Capture the cell that displays the provided text and extract its [x, y] central coordinate. 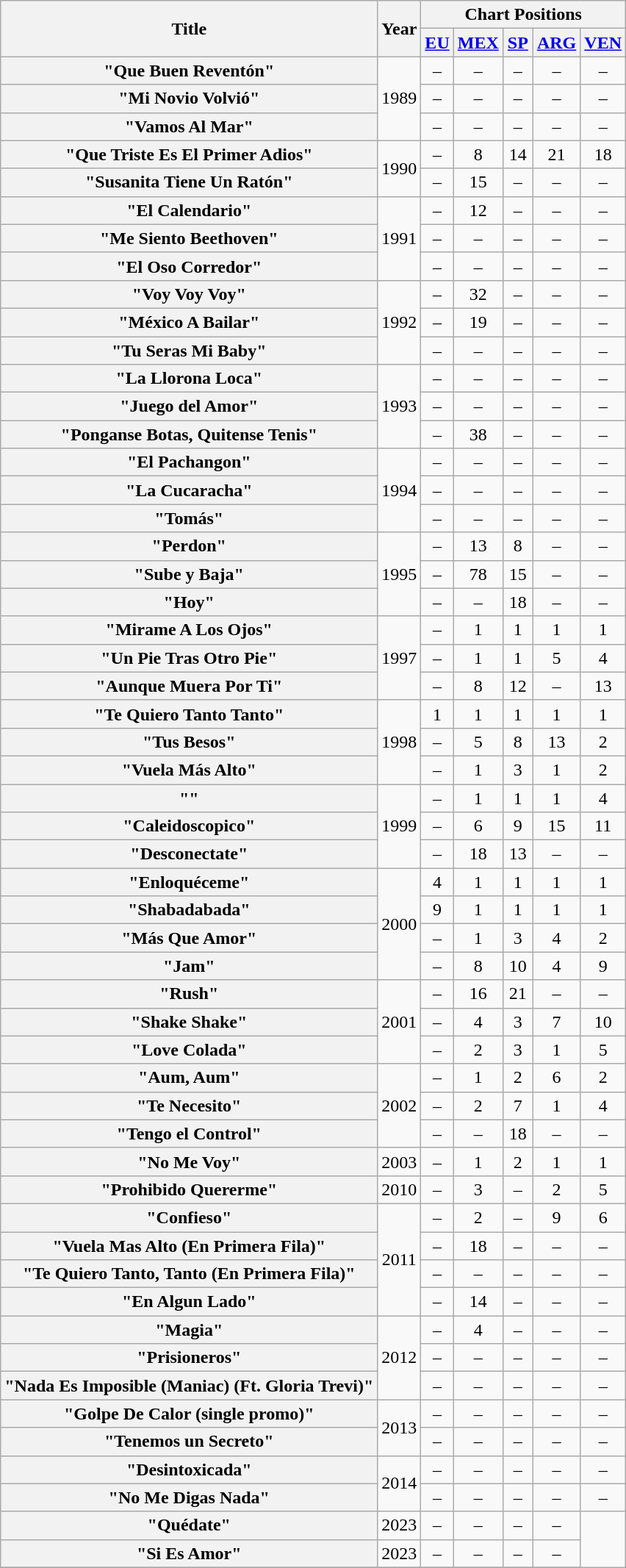
"Golpe De Calor (single promo)" [190, 1414]
Chart Positions [523, 15]
"No Me Digas Nada" [190, 1497]
16 [478, 994]
"Hoy" [190, 602]
2002 [400, 1106]
1998 [400, 742]
2000 [400, 924]
11 [603, 826]
"Te Quiero Tanto, Tanto (En Primera Fila)" [190, 1274]
"Nada Es Imposible (Maniac) (Ft. Gloria Trevi)" [190, 1386]
"Más Que Amor" [190, 938]
"Aunque Muera Por Ti" [190, 686]
1993 [400, 407]
"Prisioneros" [190, 1358]
"El Oso Corredor" [190, 266]
"Aum, Aum" [190, 1078]
1992 [400, 322]
"Desintoxicada" [190, 1469]
"La Llorona Loca" [190, 379]
EU [437, 43]
"Enloquéceme" [190, 882]
"Magia" [190, 1330]
Year [400, 29]
"Vuela Mas Alto (En Primera Fila)" [190, 1246]
"México A Bailar" [190, 322]
"Tu Seras Mi Baby" [190, 351]
2013 [400, 1428]
1991 [400, 238]
ARG [556, 43]
1999 [400, 826]
SP [517, 43]
"Shabadabada" [190, 910]
"Sube y Baja" [190, 574]
Title [190, 29]
"El Calendario" [190, 210]
2014 [400, 1483]
VEN [603, 43]
"En Algun Lado" [190, 1302]
"" [190, 798]
"Tengo el Control" [190, 1134]
"Si Es Amor" [190, 1553]
2010 [400, 1189]
"El Pachangon" [190, 462]
"Quédate" [190, 1525]
19 [478, 322]
"Prohibido Quererme" [190, 1189]
2003 [400, 1161]
"Tus Besos" [190, 742]
1997 [400, 658]
"Desconectate" [190, 854]
"Perdon" [190, 546]
"Vuela Más Alto" [190, 770]
"Vamos Al Mar" [190, 126]
"La Cucaracha" [190, 490]
"Ponganse Botas, Quitense Tenis" [190, 434]
"Mi Novio Volvió" [190, 99]
2011 [400, 1259]
MEX [478, 43]
"Love Colada" [190, 1050]
2012 [400, 1358]
"Shake Shake" [190, 1022]
"Que Triste Es El Primer Adios" [190, 154]
"Voy Voy Voy" [190, 294]
"Jam" [190, 966]
"Que Buen Reventón" [190, 71]
"No Me Voy" [190, 1161]
"Te Necesito" [190, 1106]
"Te Quiero Tanto Tanto" [190, 714]
32 [478, 294]
1989 [400, 99]
"Caleidoscopico" [190, 826]
78 [478, 574]
"Me Siento Beethoven" [190, 238]
"Rush" [190, 994]
"Confieso" [190, 1217]
"Mirame A Los Ojos" [190, 630]
"Tenemos un Secreto" [190, 1442]
"Susanita Tiene Un Ratón" [190, 182]
1995 [400, 574]
1990 [400, 168]
1994 [400, 490]
"Tomás" [190, 518]
2001 [400, 1022]
38 [478, 434]
"Un Pie Tras Otro Pie" [190, 658]
"Juego del Amor" [190, 407]
